Pinpoint the cell where the given text exists, returning its [x, y] midpoint coordinate. 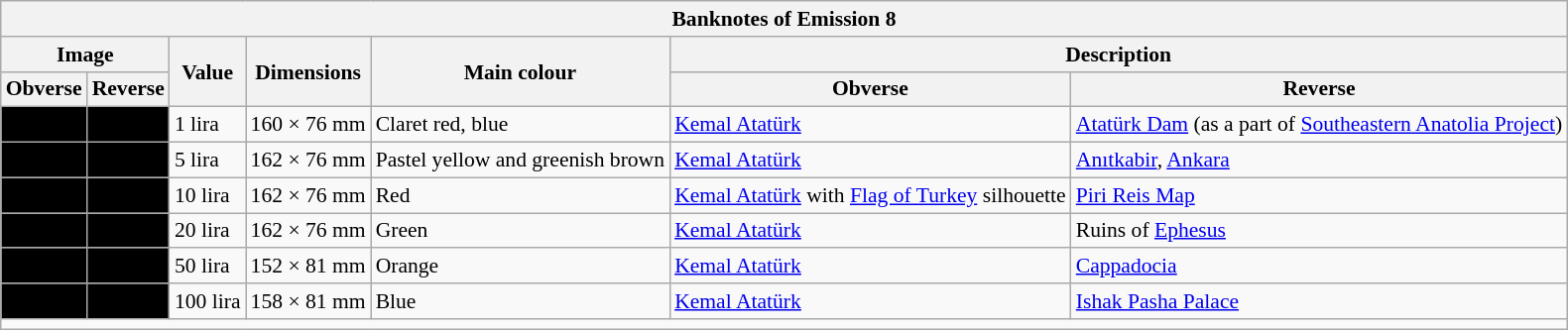
Piri Reis Map [1319, 195]
Banknotes of Emission 8 [784, 19]
Ishak Pasha Palace [1319, 301]
5 lira [208, 161]
Description [1119, 55]
Image [85, 55]
158 × 81 mm [308, 301]
1 lira [208, 125]
Ruins of Ephesus [1319, 231]
152 × 81 mm [308, 267]
Red [520, 195]
Claret red, blue [520, 125]
50 lira [208, 267]
Green [520, 231]
Atatürk Dam (as a part of Southeastern Anatolia Project) [1319, 125]
Pastel yellow and greenish brown [520, 161]
160 × 76 mm [308, 125]
Cappadocia [1319, 267]
Dimensions [308, 71]
Orange [520, 267]
Blue [520, 301]
Kemal Atatürk with Flag of Turkey silhouette [871, 195]
100 lira [208, 301]
Value [208, 71]
20 lira [208, 231]
Anıtkabir, Ankara [1319, 161]
Main colour [520, 71]
10 lira [208, 195]
